Capture the cell that displays the provided text and extract its [X, Y] central coordinate. 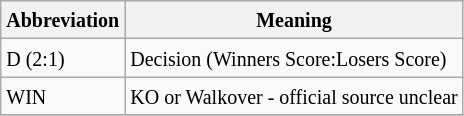
Decision (Winners Score:Losers Score) [294, 58]
D (2:1) [63, 58]
Abbreviation [63, 20]
Meaning [294, 20]
WIN [63, 96]
KO or Walkover - official source unclear [294, 96]
